Identify which cell holds the provided text, then report its (x, y) central coordinate. 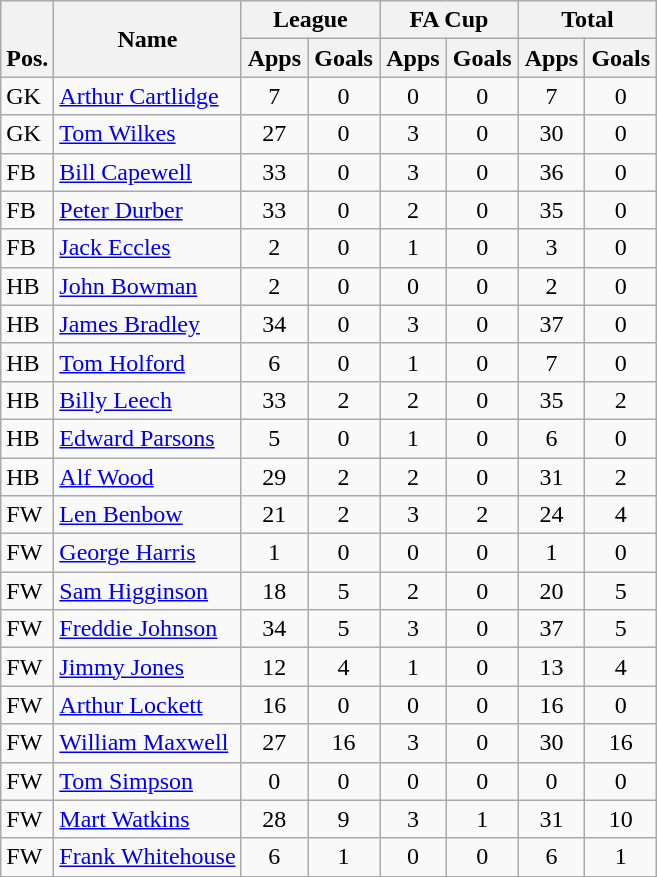
Frank Whitehouse (148, 857)
Jack Eccles (148, 248)
20 (552, 591)
28 (274, 819)
Peter Durber (148, 210)
13 (552, 667)
George Harris (148, 553)
William Maxwell (148, 743)
FA Cup (450, 20)
Mart Watkins (148, 819)
James Bradley (148, 324)
36 (552, 172)
Freddie Johnson (148, 629)
John Bowman (148, 286)
Edward Parsons (148, 438)
Total (588, 20)
Tom Wilkes (148, 134)
29 (274, 477)
Tom Simpson (148, 781)
Len Benbow (148, 515)
Arthur Lockett (148, 705)
10 (621, 819)
9 (344, 819)
Sam Higginson (148, 591)
24 (552, 515)
Alf Wood (148, 477)
League (310, 20)
Pos. (28, 39)
Jimmy Jones (148, 667)
Tom Holford (148, 362)
Billy Leech (148, 400)
Bill Capewell (148, 172)
21 (274, 515)
18 (274, 591)
12 (274, 667)
Arthur Cartlidge (148, 96)
Name (148, 39)
